Search for the cell housing the specified text and yield its [X, Y] center coordinate. 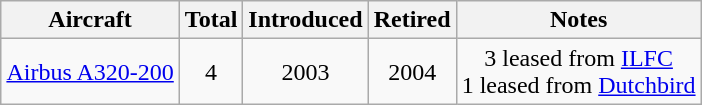
Introduced [306, 20]
Retired [412, 20]
3 leased from ILFC 1 leased from Dutchbird [578, 72]
Notes [578, 20]
Total [211, 20]
Aircraft [90, 20]
4 [211, 72]
Airbus A320-200 [90, 72]
2004 [412, 72]
2003 [306, 72]
